Capture the cell that displays the provided text and extract its (x, y) central coordinate. 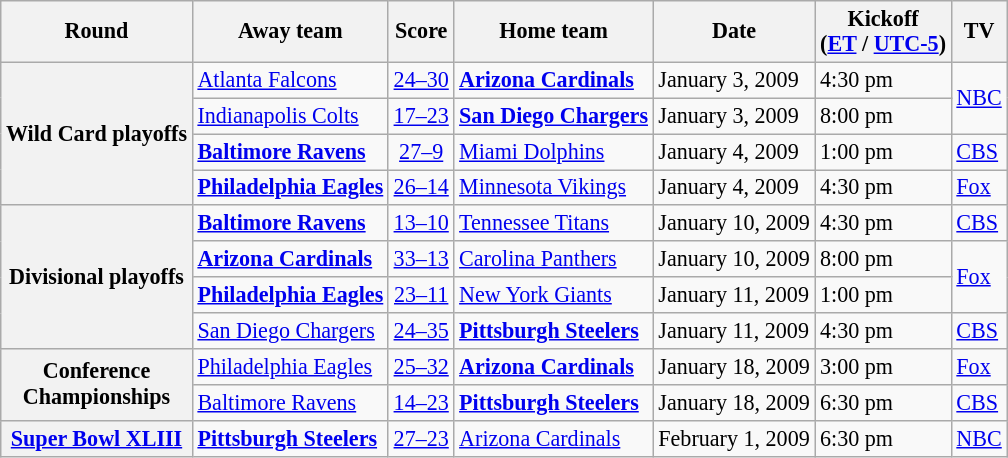
24–35 (421, 330)
Away team (290, 30)
Atlanta Falcons (290, 80)
Wild Card playoffs (96, 134)
Round (96, 30)
27–9 (421, 151)
Kickoff(ET / UTC-5) (883, 30)
17–23 (421, 116)
14–23 (421, 402)
23–11 (421, 295)
Score (421, 30)
26–14 (421, 187)
February 1, 2009 (734, 438)
Miami Dolphins (554, 151)
33–13 (421, 259)
Divisional playoffs (96, 276)
25–32 (421, 366)
Super Bowl XLIII (96, 438)
13–10 (421, 223)
ConferenceChampionships (96, 384)
TV (979, 30)
New York Giants (554, 295)
Carolina Panthers (554, 259)
Home team (554, 30)
3:00 pm (883, 366)
24–30 (421, 80)
Minnesota Vikings (554, 187)
Tennessee Titans (554, 223)
Date (734, 30)
27–23 (421, 438)
Indianapolis Colts (290, 116)
